For the text-containing cell, return its midpoint in (X, Y) coordinate format. 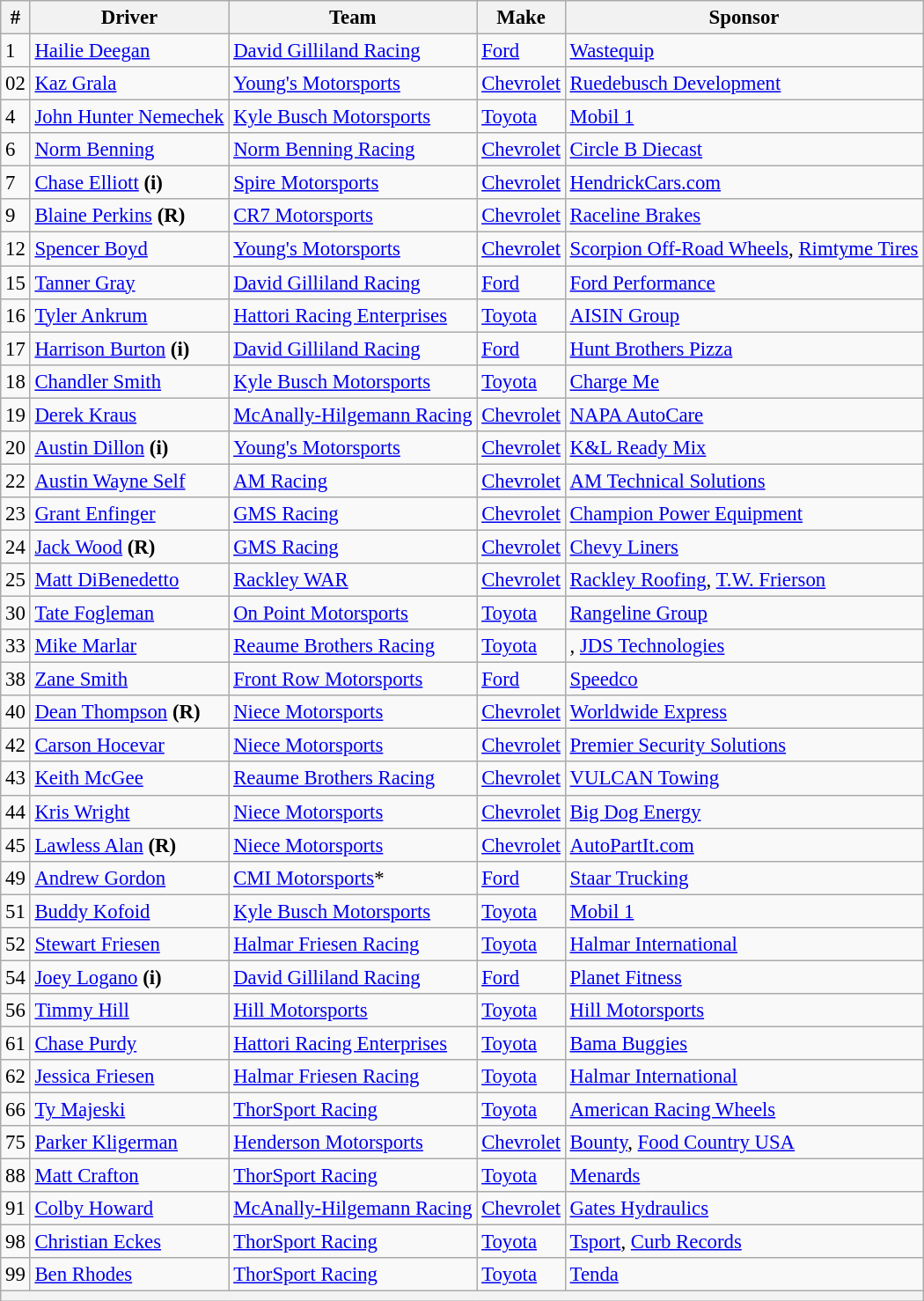
Chase Purdy (129, 1043)
Planet Fitness (744, 977)
Charge Me (744, 381)
42 (16, 746)
Buddy Kofoid (129, 911)
22 (16, 481)
20 (16, 448)
88 (16, 1176)
CR7 Motorsports (353, 216)
Matt DiBenedetto (129, 580)
VULCAN Towing (744, 779)
9 (16, 216)
19 (16, 415)
Ford Performance (744, 283)
Norm Benning Racing (353, 150)
Jessica Friesen (129, 1077)
Ty Majeski (129, 1110)
44 (16, 812)
7 (16, 183)
Rackley Roofing, T.W. Frierson (744, 580)
Chase Elliott (i) (129, 183)
Parker Kligerman (129, 1143)
61 (16, 1043)
John Hunter Nemechek (129, 117)
Menards (744, 1176)
Harrison Burton (i) (129, 349)
# (16, 18)
Hunt Brothers Pizza (744, 349)
33 (16, 646)
Spencer Boyd (129, 249)
91 (16, 1209)
AutoPartIt.com (744, 845)
, JDS Technologies (744, 646)
Henderson Motorsports (353, 1143)
Norm Benning (129, 150)
K&L Ready Mix (744, 448)
51 (16, 911)
17 (16, 349)
Timmy Hill (129, 1011)
Premier Security Solutions (744, 746)
Tenda (744, 1275)
Keith McGee (129, 779)
HendrickCars.com (744, 183)
Matt Crafton (129, 1176)
45 (16, 845)
Raceline Brakes (744, 216)
16 (16, 315)
Rangeline Group (744, 614)
23 (16, 514)
24 (16, 547)
Sponsor (744, 18)
Carson Hocevar (129, 746)
99 (16, 1275)
Christian Eckes (129, 1242)
Circle B Diecast (744, 150)
Joey Logano (i) (129, 977)
49 (16, 878)
Front Row Motorsports (353, 680)
American Racing Wheels (744, 1110)
43 (16, 779)
Lawless Alan (R) (129, 845)
Speedco (744, 680)
Austin Dillon (i) (129, 448)
25 (16, 580)
Colby Howard (129, 1209)
Tsport, Curb Records (744, 1242)
Mike Marlar (129, 646)
40 (16, 712)
98 (16, 1242)
AISIN Group (744, 315)
Staar Trucking (744, 878)
Bama Buggies (744, 1043)
Jack Wood (R) (129, 547)
Derek Kraus (129, 415)
56 (16, 1011)
Kris Wright (129, 812)
Ben Rhodes (129, 1275)
Dean Thompson (R) (129, 712)
Zane Smith (129, 680)
12 (16, 249)
Big Dog Energy (744, 812)
Grant Enfinger (129, 514)
NAPA AutoCare (744, 415)
Chandler Smith (129, 381)
Andrew Gordon (129, 878)
6 (16, 150)
Team (353, 18)
Tate Fogleman (129, 614)
Tyler Ankrum (129, 315)
52 (16, 945)
66 (16, 1110)
Make (521, 18)
AM Racing (353, 481)
54 (16, 977)
18 (16, 381)
30 (16, 614)
Blaine Perkins (R) (129, 216)
Champion Power Equipment (744, 514)
Kaz Grala (129, 84)
02 (16, 84)
4 (16, 117)
Austin Wayne Self (129, 481)
Spire Motorsports (353, 183)
15 (16, 283)
Bounty, Food Country USA (744, 1143)
Tanner Gray (129, 283)
Hailie Deegan (129, 51)
On Point Motorsports (353, 614)
Gates Hydraulics (744, 1209)
Wastequip (744, 51)
38 (16, 680)
Worldwide Express (744, 712)
75 (16, 1143)
1 (16, 51)
Driver (129, 18)
62 (16, 1077)
Stewart Friesen (129, 945)
Rackley WAR (353, 580)
Scorpion Off-Road Wheels, Rimtyme Tires (744, 249)
CMI Motorsports* (353, 878)
Chevy Liners (744, 547)
AM Technical Solutions (744, 481)
Ruedebusch Development (744, 84)
